Return (x, y) of the center of cell containing provided text 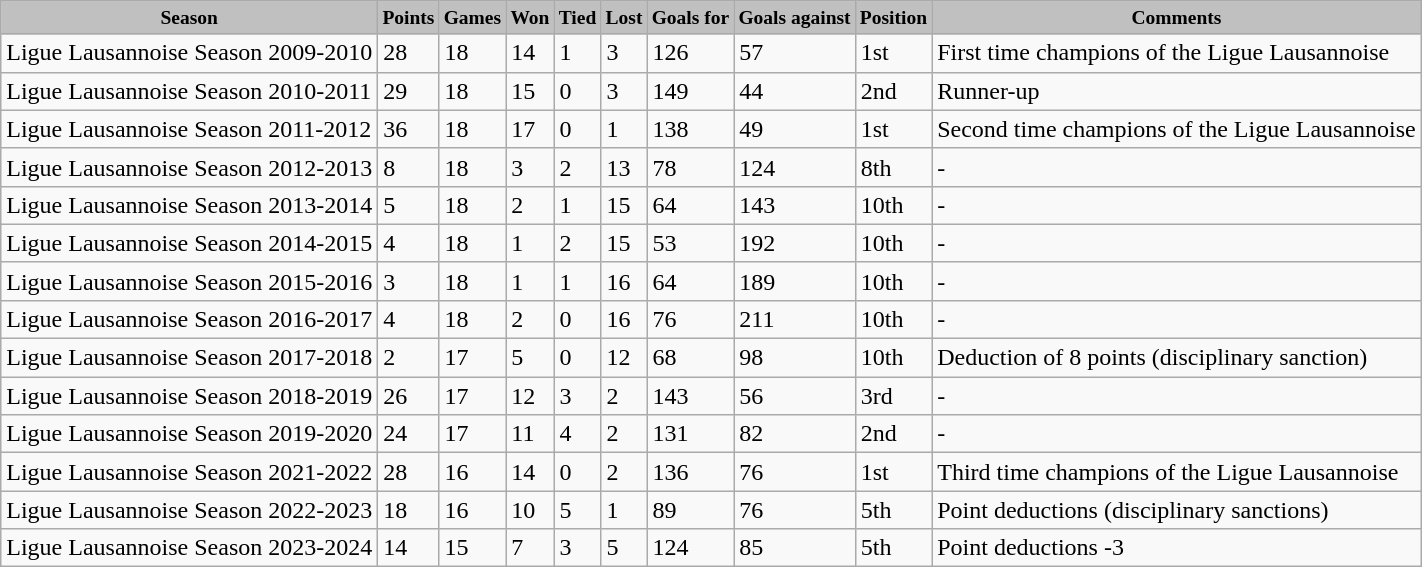
Goals for (690, 18)
57 (794, 53)
10 (530, 510)
126 (690, 53)
Ligue Lausannoise Season 2021-2022 (190, 472)
Ligue Lausannoise Season 2009-2010 (190, 53)
Runner-up (1177, 91)
89 (690, 510)
Ligue Lausannoise Season 2017-2018 (190, 358)
Position (893, 18)
49 (794, 129)
136 (690, 472)
Ligue Lausannoise Season 2022-2023 (190, 510)
Ligue Lausannoise Season 2016-2017 (190, 319)
68 (690, 358)
78 (690, 167)
First time champions of the Ligue Lausannoise (1177, 53)
Ligue Lausannoise Season 2023-2024 (190, 548)
Comments (1177, 18)
7 (530, 548)
13 (624, 167)
85 (794, 548)
189 (794, 281)
Ligue Lausannoise Season 2019-2020 (190, 434)
149 (690, 91)
Goals against (794, 18)
Ligue Lausannoise Season 2013-2014 (190, 205)
53 (690, 243)
98 (794, 358)
Ligue Lausannoise Season 2018-2019 (190, 396)
Point deductions -3 (1177, 548)
Season (190, 18)
211 (794, 319)
8th (893, 167)
44 (794, 91)
24 (408, 434)
192 (794, 243)
138 (690, 129)
Third time champions of the Ligue Lausannoise (1177, 472)
36 (408, 129)
Lost (624, 18)
Deduction of 8 points (disciplinary sanction) (1177, 358)
Games (472, 18)
Points (408, 18)
82 (794, 434)
3rd (893, 396)
Ligue Lausannoise Season 2012-2013 (190, 167)
Won (530, 18)
Second time champions of the Ligue Lausannoise (1177, 129)
8 (408, 167)
29 (408, 91)
11 (530, 434)
Ligue Lausannoise Season 2010-2011 (190, 91)
Point deductions (disciplinary sanctions) (1177, 510)
56 (794, 396)
Ligue Lausannoise Season 2015-2016 (190, 281)
Tied (578, 18)
Ligue Lausannoise Season 2014-2015 (190, 243)
131 (690, 434)
26 (408, 396)
Ligue Lausannoise Season 2011-2012 (190, 129)
